Return the [X, Y] coordinate for the center point of the cell that contains the specified text.  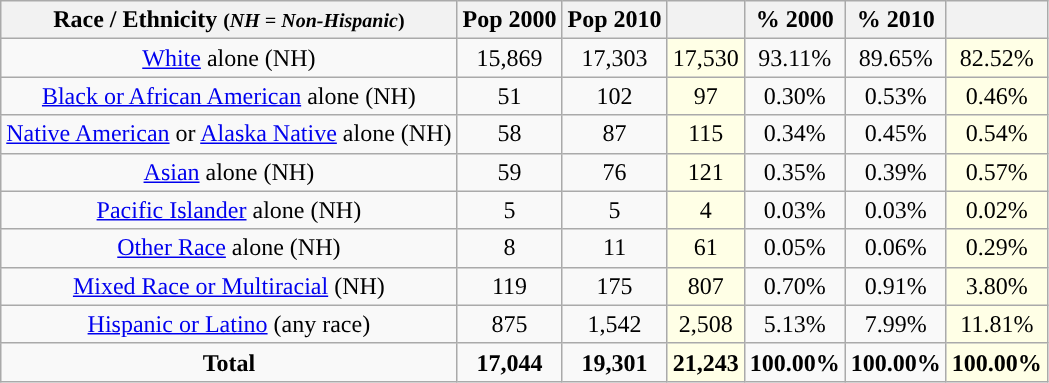
0.54% [996, 134]
2,508 [706, 324]
Pop 2000 [510, 20]
1,542 [614, 324]
Other Race alone (NH) [229, 248]
0.02% [996, 210]
Black or African American alone (NH) [229, 96]
119 [510, 286]
17,044 [510, 362]
0.39% [896, 172]
115 [706, 134]
59 [510, 172]
Asian alone (NH) [229, 172]
175 [614, 286]
87 [614, 134]
807 [706, 286]
Total [229, 362]
0.29% [996, 248]
875 [510, 324]
Hispanic or Latino (any race) [229, 324]
3.80% [996, 286]
0.05% [794, 248]
Native American or Alaska Native alone (NH) [229, 134]
11.81% [996, 324]
19,301 [614, 362]
0.30% [794, 96]
76 [614, 172]
17,303 [614, 58]
Mixed Race or Multiracial (NH) [229, 286]
61 [706, 248]
51 [510, 96]
% 2010 [896, 20]
0.57% [996, 172]
Pacific Islander alone (NH) [229, 210]
4 [706, 210]
89.65% [896, 58]
7.99% [896, 324]
0.45% [896, 134]
21,243 [706, 362]
0.06% [896, 248]
0.34% [794, 134]
11 [614, 248]
% 2000 [794, 20]
White alone (NH) [229, 58]
102 [614, 96]
0.53% [896, 96]
5.13% [794, 324]
0.70% [794, 286]
15,869 [510, 58]
0.35% [794, 172]
58 [510, 134]
8 [510, 248]
97 [706, 96]
Pop 2010 [614, 20]
0.91% [896, 286]
93.11% [794, 58]
17,530 [706, 58]
0.46% [996, 96]
82.52% [996, 58]
121 [706, 172]
Race / Ethnicity (NH = Non-Hispanic) [229, 20]
